Scan for the cell matching the given text and deliver its [x, y] coordinate at center. 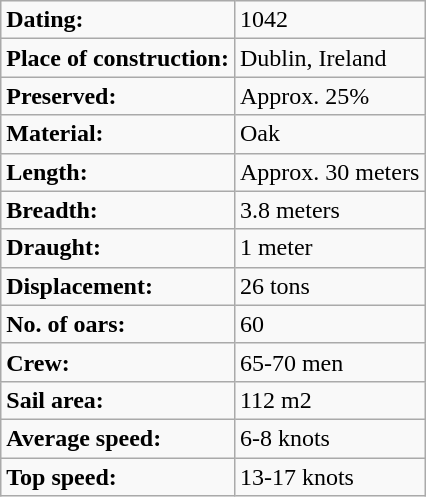
Crew: [118, 362]
Displacement: [118, 286]
Approx. 30 meters [329, 172]
Length: [118, 172]
26 tons [329, 286]
Oak [329, 134]
Place of construction: [118, 58]
1 meter [329, 248]
Sail area: [118, 400]
60 [329, 324]
6-8 knots [329, 438]
No. of oars: [118, 324]
13-17 knots [329, 477]
Material: [118, 134]
Breadth: [118, 210]
Approx. 25% [329, 96]
Draught: [118, 248]
Top speed: [118, 477]
3.8 meters [329, 210]
Dating: [118, 20]
65-70 men [329, 362]
112 m2 [329, 400]
1042 [329, 20]
Average speed: [118, 438]
Preserved: [118, 96]
Dublin, Ireland [329, 58]
